Scan for the cell matching the given text and deliver its [x, y] coordinate at center. 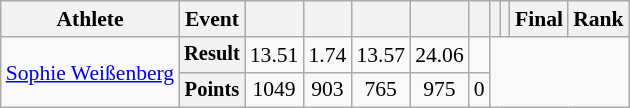
Rank [598, 19]
1049 [274, 90]
Athlete [90, 19]
Result [212, 55]
13.57 [380, 55]
975 [440, 90]
0 [480, 90]
Points [212, 90]
1.74 [327, 55]
903 [327, 90]
765 [380, 90]
24.06 [440, 55]
13.51 [274, 55]
Sophie Weißenberg [90, 72]
Final [539, 19]
Event [212, 19]
